Capture the cell that displays the provided text and extract its (X, Y) central coordinate. 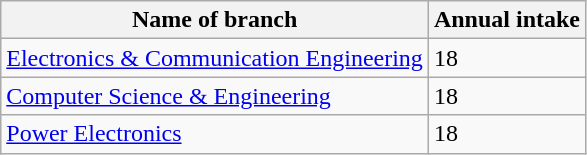
Power Electronics (215, 134)
Computer Science & Engineering (215, 96)
Electronics & Communication Engineering (215, 58)
Name of branch (215, 20)
Annual intake (506, 20)
